For the text-containing cell, return its midpoint in (X, Y) coordinate format. 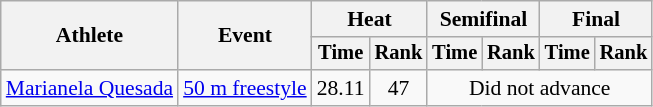
Athlete (90, 36)
Final (596, 19)
Heat (370, 19)
Semifinal (483, 19)
28.11 (341, 88)
50 m freestyle (245, 88)
47 (399, 88)
Marianela Quesada (90, 88)
Event (245, 36)
Did not advance (540, 88)
